Output the [X, Y] coordinate of the center of the cell containing the given text.  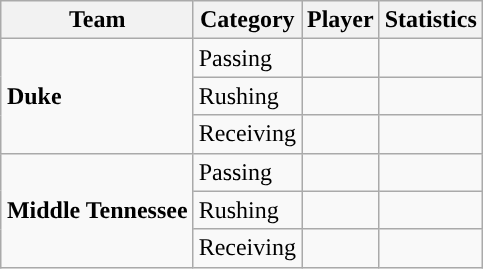
Category [247, 20]
Duke [97, 96]
Player [341, 20]
Statistics [430, 20]
Team [97, 20]
Middle Tennessee [97, 210]
